Output the [x, y] coordinate of the center of the cell containing the given text.  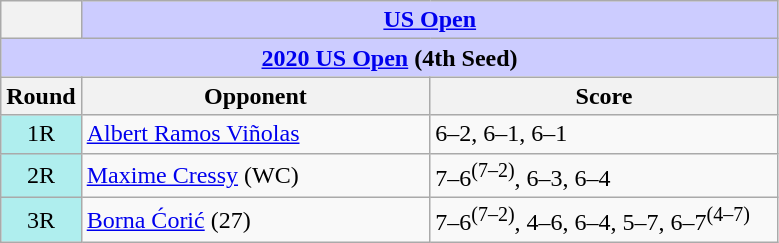
Borna Ćorić (27) [256, 220]
2020 US Open (4th Seed) [390, 58]
Score [604, 96]
2R [41, 176]
3R [41, 220]
Albert Ramos Viñolas [256, 134]
US Open [430, 20]
Round [41, 96]
7–6(7–2), 4–6, 6–4, 5–7, 6–7(4–7) [604, 220]
1R [41, 134]
Opponent [256, 96]
7–6(7–2), 6–3, 6–4 [604, 176]
Maxime Cressy (WC) [256, 176]
6–2, 6–1, 6–1 [604, 134]
